Capture the cell that displays the provided text and extract its [X, Y] central coordinate. 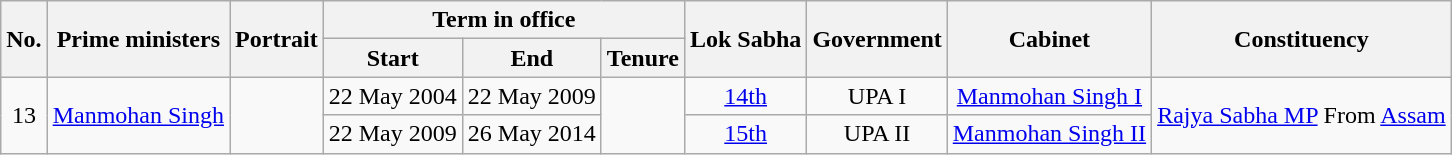
Prime ministers [138, 39]
Portrait [277, 39]
22 May 2004 [392, 96]
15th [745, 134]
Start [392, 58]
Constituency [1302, 39]
End [532, 58]
Government [877, 39]
Manmohan Singh [138, 115]
14th [745, 96]
Term in office [504, 20]
Manmohan Singh II [1049, 134]
13 [24, 115]
Rajya Sabha MP From Assam [1302, 115]
Cabinet [1049, 39]
Tenure [642, 58]
UPA I [877, 96]
Manmohan Singh I [1049, 96]
UPA II [877, 134]
26 May 2014 [532, 134]
Lok Sabha [745, 39]
No. [24, 39]
